Return the [X, Y] coordinate for the center point of the cell that contains the specified text.  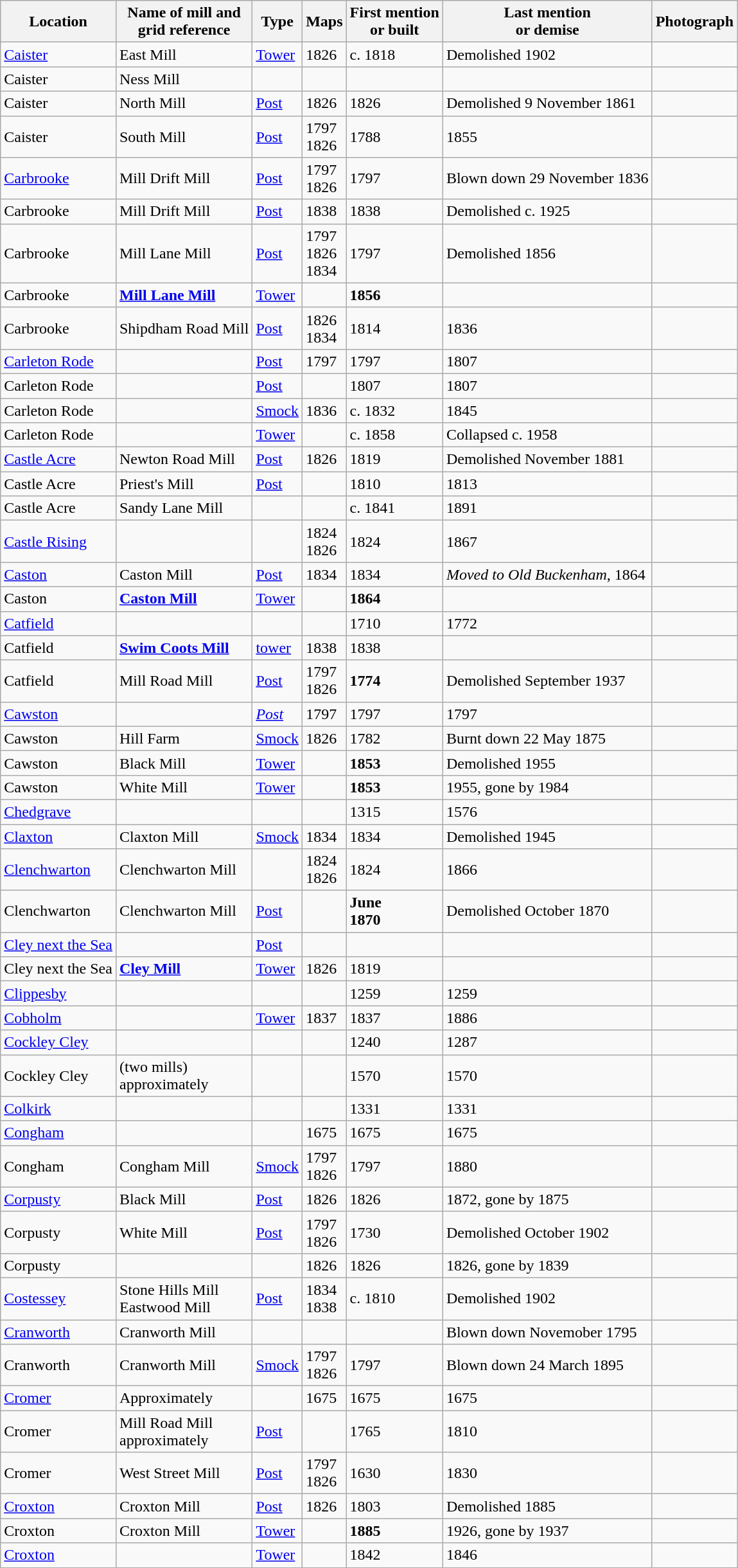
First mentionor built [394, 22]
Name of mill andgrid reference [184, 22]
Demolished November 1881 [547, 459]
Demolished 1945 [547, 836]
1826, gone by 1839 [547, 1265]
Demolished 1885 [547, 1506]
c. 1841 [394, 508]
1866 [547, 870]
Approximately [184, 1398]
1845 [547, 411]
c. 1818 [394, 55]
Priest's Mill [184, 484]
Collapsed c. 1958 [547, 435]
Shipdham Road Mill [184, 328]
Demolished 1856 [547, 253]
179718261834 [324, 253]
1710 [394, 623]
Blown down Novemober 1795 [547, 1332]
1867 [547, 541]
Stone Hills MillEastwood Mill [184, 1298]
East Mill [184, 55]
Cley Mill [184, 969]
Mill Road Mill [184, 681]
1814 [394, 328]
Sandy Lane Mill [184, 508]
Photograph [694, 22]
1315 [394, 812]
Colkirk [58, 1109]
1765 [394, 1432]
Moved to Old Buckenham, 1864 [547, 575]
1846 [547, 1555]
Burnt down 22 May 1875 [547, 738]
Demolished September 1937 [547, 681]
1782 [394, 738]
1880 [547, 1166]
1287 [547, 1042]
1926, gone by 1937 [547, 1531]
1630 [394, 1473]
South Mill [184, 136]
1803 [394, 1506]
18261834 [324, 328]
Castle Rising [58, 541]
Blown down 24 March 1895 [547, 1365]
1872, gone by 1875 [547, 1199]
Mill Road Millapproximately [184, 1432]
Claxton [58, 836]
Demolished c. 1925 [547, 211]
Hill Farm [184, 738]
1576 [547, 812]
Type [277, 22]
Cobholm [58, 1018]
Newton Road Mill [184, 459]
Blown down 29 November 1836 [547, 179]
tower [277, 648]
1730 [394, 1233]
North Mill [184, 103]
18341838 [324, 1298]
1240 [394, 1042]
1772 [547, 623]
1855 [547, 136]
Demolished 9 November 1861 [547, 103]
Demolished October 1870 [547, 911]
c. 1810 [394, 1298]
1885 [394, 1531]
(two mills)approximately [184, 1076]
Chedgrave [58, 812]
1813 [547, 484]
1788 [394, 136]
Claxton Mill [184, 836]
1842 [394, 1555]
c. 1832 [394, 411]
Swim Coots Mill [184, 648]
West Street Mill [184, 1473]
1864 [394, 599]
1886 [547, 1018]
1891 [547, 508]
June1870 [394, 911]
Demolished 1955 [547, 763]
Clippesby [58, 993]
1774 [394, 681]
1830 [547, 1473]
1856 [394, 295]
c. 1858 [394, 435]
Costessey [58, 1298]
Maps [324, 22]
1955, gone by 1984 [547, 787]
Last mention or demise [547, 22]
Location [58, 22]
Ness Mill [184, 79]
Congham Mill [184, 1166]
Demolished October 1902 [547, 1233]
